Provide the [X, Y] coordinate of the cell's center where the given text is located.  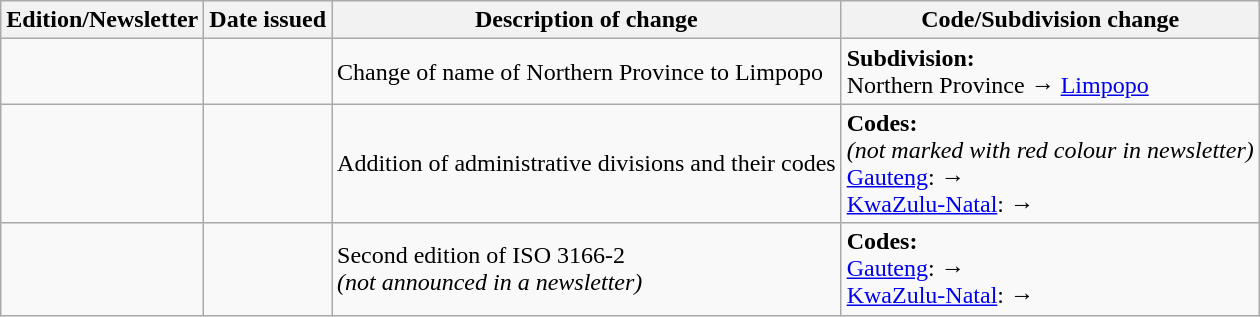
Codes:(not marked with red colour in newsletter) Gauteng: → KwaZulu-Natal: → [1050, 164]
Code/Subdivision change [1050, 20]
Subdivision: Northern Province → Limpopo [1050, 72]
Edition/Newsletter [102, 20]
Change of name of Northern Province to Limpopo [587, 72]
Second edition of ISO 3166-2(not announced in a newsletter) [587, 269]
Description of change [587, 20]
Date issued [268, 20]
Codes: Gauteng: → KwaZulu-Natal: → [1050, 269]
Addition of administrative divisions and their codes [587, 164]
